Find where the given text appears and provide that cell's center as [X, Y] coordinate. 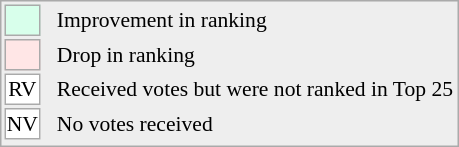
Improvement in ranking [254, 20]
RV [22, 90]
NV [22, 124]
No votes received [254, 124]
Received votes but were not ranked in Top 25 [254, 90]
Drop in ranking [254, 55]
